Output the (x, y) coordinate of the center of the cell containing the given text.  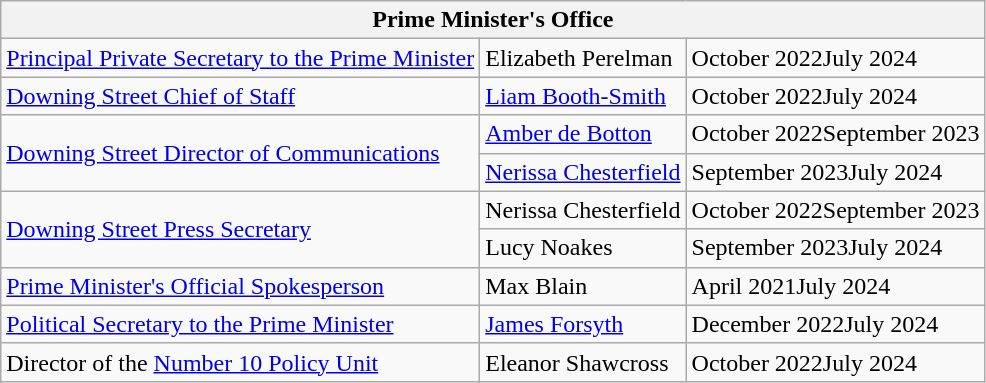
Downing Street Director of Communications (240, 153)
Principal Private Secretary to the Prime Minister (240, 58)
Prime Minister's Office (493, 20)
Lucy Noakes (583, 248)
December 2022July 2024 (836, 324)
Max Blain (583, 286)
Downing Street Chief of Staff (240, 96)
Liam Booth-Smith (583, 96)
Political Secretary to the Prime Minister (240, 324)
Amber de Botton (583, 134)
James Forsyth (583, 324)
Eleanor Shawcross (583, 362)
Prime Minister's Official Spokesperson (240, 286)
Director of the Number 10 Policy Unit (240, 362)
April 2021July 2024 (836, 286)
Downing Street Press Secretary (240, 229)
Elizabeth Perelman (583, 58)
